Return [X, Y] of the center of cell containing provided text 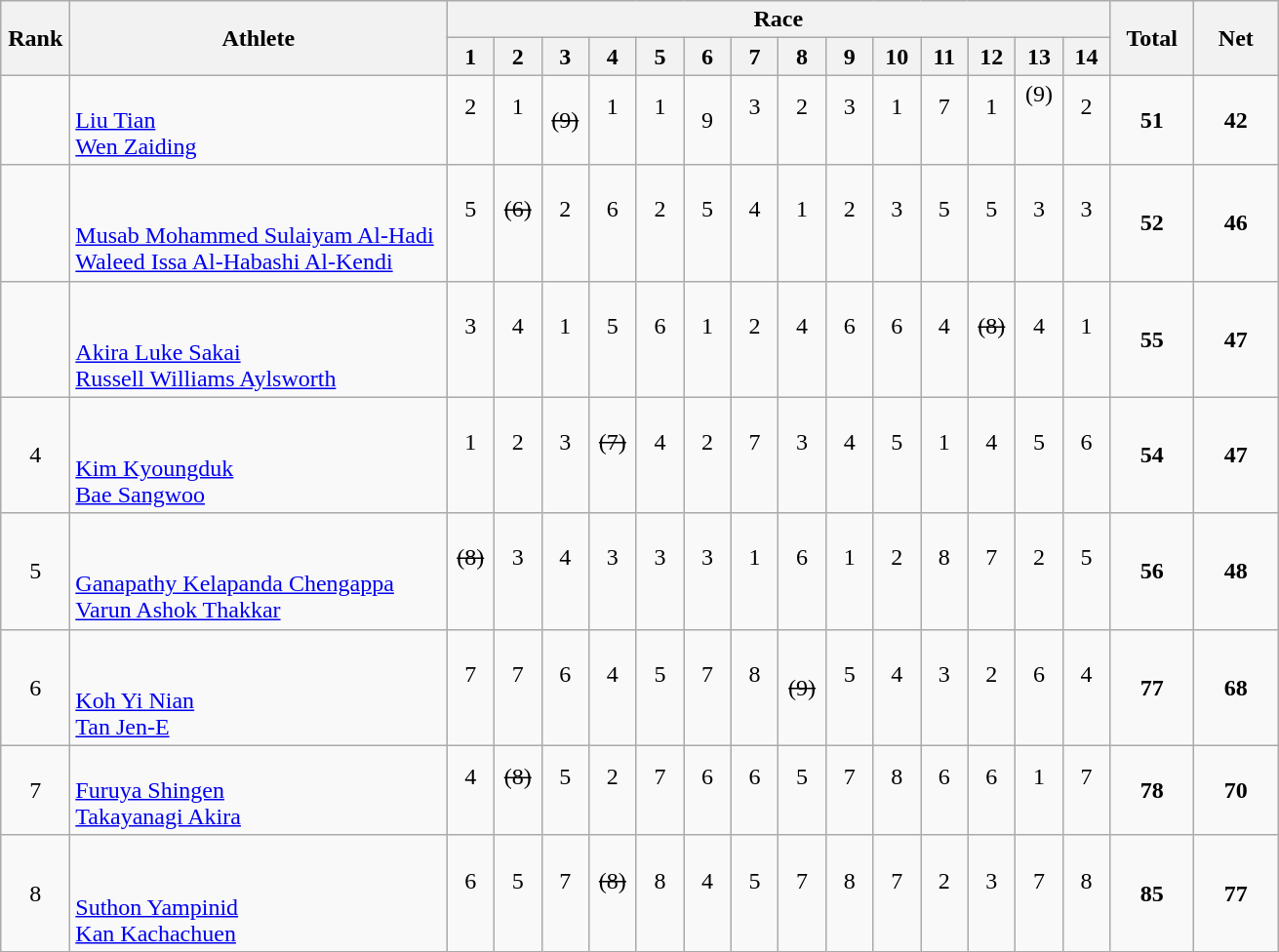
70 [1236, 790]
51 [1152, 120]
Rank [35, 38]
78 [1152, 790]
68 [1236, 687]
Akira Luke SakaiRussell Williams Aylsworth [259, 339]
48 [1236, 572]
10 [898, 57]
55 [1152, 339]
14 [1087, 57]
Furuya ShingenTakayanagi Akira [259, 790]
Race [779, 20]
54 [1152, 455]
Koh Yi NianTan Jen-E [259, 687]
Musab Mohammed Sulaiyam Al-HadiWaleed Issa Al-Habashi Al-Kendi [259, 222]
12 [991, 57]
85 [1152, 893]
11 [944, 57]
Suthon YampinidKan Kachachuen [259, 893]
13 [1040, 57]
46 [1236, 222]
Liu TianWen Zaiding [259, 120]
52 [1152, 222]
(7) [613, 455]
Ganapathy Kelapanda ChengappaVarun Ashok Thakkar [259, 572]
Athlete [259, 38]
Total [1152, 38]
Kim KyoungdukBae Sangwoo [259, 455]
42 [1236, 120]
(6) [517, 222]
56 [1152, 572]
Net [1236, 38]
